Locate the cell with the specified text and output its (x, y) center coordinate. 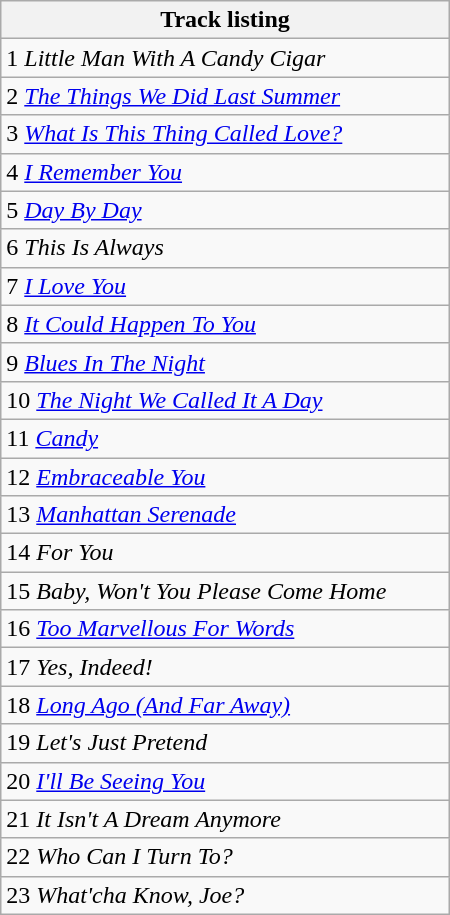
7 I Love You (225, 286)
2 The Things We Did Last Summer (225, 96)
5 Day By Day (225, 210)
23 What'cha Know, Joe? (225, 895)
21 It Isn't A Dream Anymore (225, 819)
1 Little Man With A Candy Cigar (225, 58)
Track listing (225, 20)
12 Embraceable You (225, 477)
6 This Is Always (225, 248)
17 Yes, Indeed! (225, 667)
15 Baby, Won't You Please Come Home (225, 591)
18 Long Ago (And Far Away) (225, 705)
10 The Night We Called It A Day (225, 400)
3 What Is This Thing Called Love? (225, 134)
9 Blues In The Night (225, 362)
8 It Could Happen To You (225, 324)
4 I Remember You (225, 172)
11 Candy (225, 438)
22 Who Can I Turn To? (225, 857)
20 I'll Be Seeing You (225, 781)
16 Too Marvellous For Words (225, 629)
14 For You (225, 553)
19 Let's Just Pretend (225, 743)
13 Manhattan Serenade (225, 515)
